Return (x, y) of the center of cell containing provided text 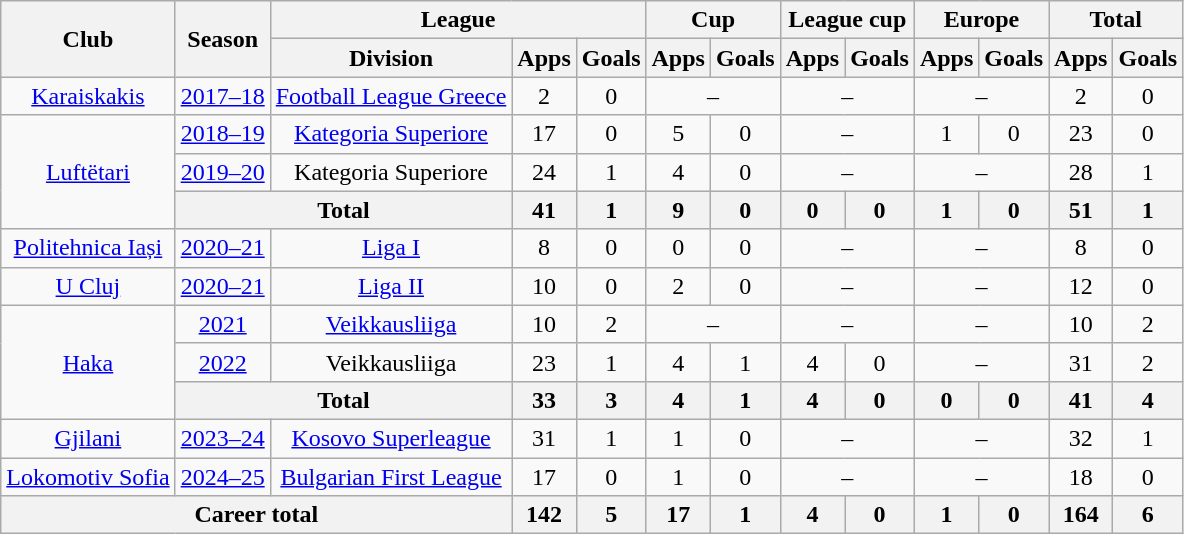
Lokomotiv Sofia (88, 477)
32 (1081, 438)
Politehnica Iași (88, 248)
18 (1081, 477)
2017–18 (222, 96)
3 (611, 400)
U Cluj (88, 286)
6 (1148, 515)
League cup (847, 20)
2022 (222, 362)
Luftëtari (88, 172)
28 (1081, 172)
51 (1081, 210)
2021 (222, 324)
9 (678, 210)
Cup (713, 20)
Kosovo Superleague (391, 438)
Europe (981, 20)
Karaiskakis (88, 96)
League (458, 20)
Haka (88, 362)
Division (391, 58)
Football League Greece (391, 96)
Season (222, 39)
Club (88, 39)
Gjilani (88, 438)
Liga I (391, 248)
142 (544, 515)
24 (544, 172)
2018–19 (222, 134)
2019–20 (222, 172)
Bulgarian First League (391, 477)
2024–25 (222, 477)
12 (1081, 286)
33 (544, 400)
164 (1081, 515)
Liga II (391, 286)
Career total (256, 515)
2023–24 (222, 438)
